Detect which cell encompasses the target text, then output its (X, Y) center coordinate. 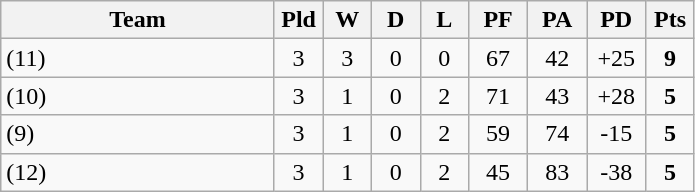
59 (498, 134)
(11) (138, 58)
-15 (616, 134)
PF (498, 20)
D (396, 20)
L (444, 20)
9 (670, 58)
-38 (616, 172)
67 (498, 58)
(9) (138, 134)
(10) (138, 96)
45 (498, 172)
42 (558, 58)
PD (616, 20)
Pts (670, 20)
43 (558, 96)
83 (558, 172)
(12) (138, 172)
W (348, 20)
+25 (616, 58)
PA (558, 20)
74 (558, 134)
Team (138, 20)
+28 (616, 96)
71 (498, 96)
Pld (298, 20)
